Detect which cell encompasses the target text, then output its (X, Y) center coordinate. 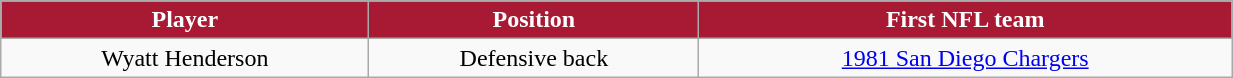
Player (185, 20)
First NFL team (966, 20)
1981 San Diego Chargers (966, 58)
Wyatt Henderson (185, 58)
Defensive back (534, 58)
Position (534, 20)
